Provide the [x, y] coordinate of the cell's center where the given text is located.  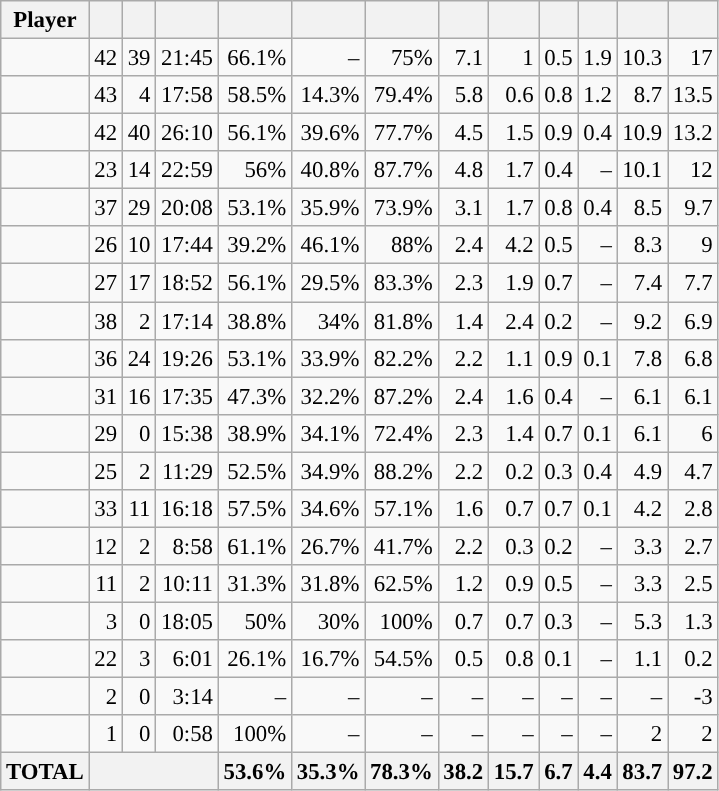
0:58 [188, 734]
35.9% [328, 208]
9.7 [693, 208]
2.8 [693, 509]
26:10 [188, 133]
7.4 [642, 283]
40 [138, 133]
33.9% [328, 358]
17:14 [188, 321]
22 [106, 659]
34.9% [328, 471]
23 [106, 170]
31.3% [254, 584]
39.6% [328, 133]
53.6% [254, 772]
88% [402, 245]
6.9 [693, 321]
31.8% [328, 584]
11:29 [188, 471]
34.1% [328, 433]
88.2% [402, 471]
35.3% [328, 772]
87.2% [402, 396]
26.7% [328, 546]
8.5 [642, 208]
2.7 [693, 546]
78.3% [402, 772]
38.2 [463, 772]
29.5% [328, 283]
57.1% [402, 509]
13.5 [693, 95]
10:11 [188, 584]
50% [254, 621]
-3 [693, 697]
13.2 [693, 133]
14.3% [328, 95]
97.2 [693, 772]
18:52 [188, 283]
4 [138, 95]
7.1 [463, 58]
9 [693, 245]
17:35 [188, 396]
5.3 [642, 621]
6.8 [693, 358]
5.8 [463, 95]
18:05 [188, 621]
72.4% [402, 433]
7.7 [693, 283]
27 [106, 283]
81.8% [402, 321]
6.7 [558, 772]
1.5 [513, 133]
8.7 [642, 95]
16 [138, 396]
75% [402, 58]
46.1% [328, 245]
54.5% [402, 659]
25 [106, 471]
17:58 [188, 95]
52.5% [254, 471]
1.3 [693, 621]
20:08 [188, 208]
79.4% [402, 95]
87.7% [402, 170]
9.2 [642, 321]
6 [693, 433]
10 [138, 245]
83.7 [642, 772]
38.9% [254, 433]
56% [254, 170]
2.5 [693, 584]
15:38 [188, 433]
30% [328, 621]
26.1% [254, 659]
TOTAL [45, 772]
10.1 [642, 170]
39 [138, 58]
33 [106, 509]
37 [106, 208]
43 [106, 95]
Player [45, 20]
22:59 [188, 170]
47.3% [254, 396]
10.9 [642, 133]
36 [106, 358]
3:14 [188, 697]
16:18 [188, 509]
4.4 [598, 772]
17:44 [188, 245]
24 [138, 358]
73.9% [402, 208]
40.8% [328, 170]
4.5 [463, 133]
3.1 [463, 208]
4.9 [642, 471]
66.1% [254, 58]
62.5% [402, 584]
57.5% [254, 509]
14 [138, 170]
77.7% [402, 133]
7.8 [642, 358]
38.8% [254, 321]
61.1% [254, 546]
6:01 [188, 659]
4.8 [463, 170]
19:26 [188, 358]
38 [106, 321]
41.7% [402, 546]
31 [106, 396]
34.6% [328, 509]
82.2% [402, 358]
58.5% [254, 95]
83.3% [402, 283]
32.2% [328, 396]
10.3 [642, 58]
15.7 [513, 772]
8.3 [642, 245]
39.2% [254, 245]
16.7% [328, 659]
34% [328, 321]
21:45 [188, 58]
26 [106, 245]
4.7 [693, 471]
0.6 [513, 95]
8:58 [188, 546]
